Output the (X, Y) coordinate of the center of the cell containing the given text.  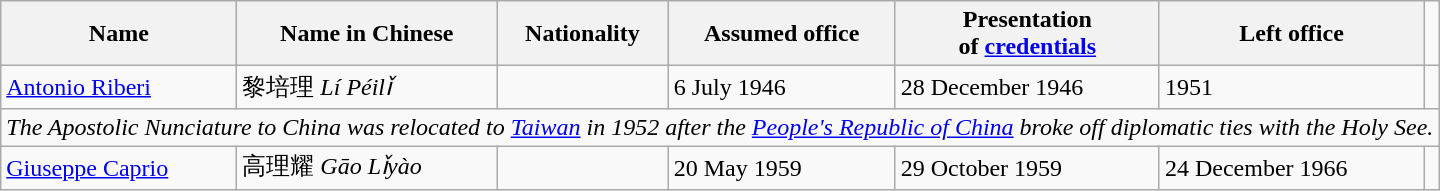
Assumed office (782, 34)
Name in Chinese (367, 34)
Antonio Riberi (119, 88)
黎培理 Lí Péilǐ (367, 88)
Left office (1291, 34)
Name (119, 34)
1951 (1291, 88)
高理耀 Gāo Lǐyào (367, 168)
Nationality (583, 34)
29 October 1959 (1027, 168)
20 May 1959 (782, 168)
28 December 1946 (1027, 88)
24 December 1966 (1291, 168)
6 July 1946 (782, 88)
The Apostolic Nunciature to China was relocated to Taiwan in 1952 after the People's Republic of China broke off diplomatic ties with the Holy See. (720, 127)
Giuseppe Caprio (119, 168)
Presentationof credentials (1027, 34)
